Provide the [X, Y] coordinate of the cell's center where the given text is located.  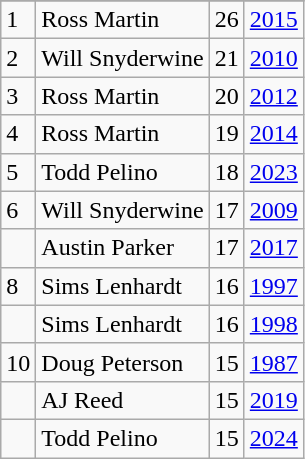
2023 [274, 172]
2014 [274, 134]
6 [18, 210]
2015 [274, 20]
19 [226, 134]
26 [226, 20]
8 [18, 286]
4 [18, 134]
2012 [274, 96]
2 [18, 58]
18 [226, 172]
1997 [274, 286]
1998 [274, 324]
2017 [274, 248]
2009 [274, 210]
3 [18, 96]
2010 [274, 58]
5 [18, 172]
AJ Reed [122, 400]
21 [226, 58]
1 [18, 20]
Doug Peterson [122, 362]
2019 [274, 400]
2024 [274, 438]
20 [226, 96]
1987 [274, 362]
10 [18, 362]
Austin Parker [122, 248]
